Find where the given text appears and provide that cell's center as (X, Y) coordinate. 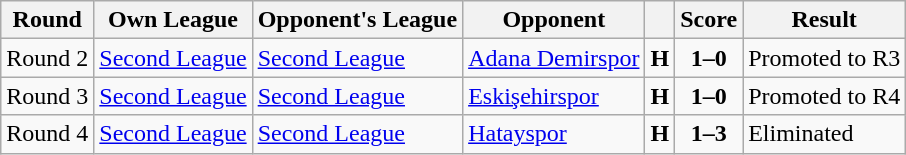
Own League (173, 20)
1–3 (709, 134)
Round (48, 20)
Eskişehirspor (554, 96)
Round 2 (48, 58)
Score (709, 20)
Promoted to R3 (824, 58)
Adana Demirspor (554, 58)
Eliminated (824, 134)
Result (824, 20)
Promoted to R4 (824, 96)
Round 3 (48, 96)
Opponent (554, 20)
Hatayspor (554, 134)
Round 4 (48, 134)
Opponent's League (357, 20)
